Scan for the cell matching the given text and deliver its [x, y] coordinate at center. 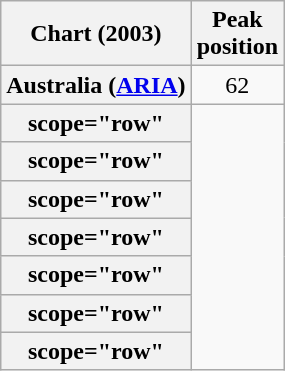
Peakposition [237, 34]
Chart (2003) [96, 34]
Australia (ARIA) [96, 85]
62 [237, 85]
